Locate the cell with the specified text and output its [X, Y] center coordinate. 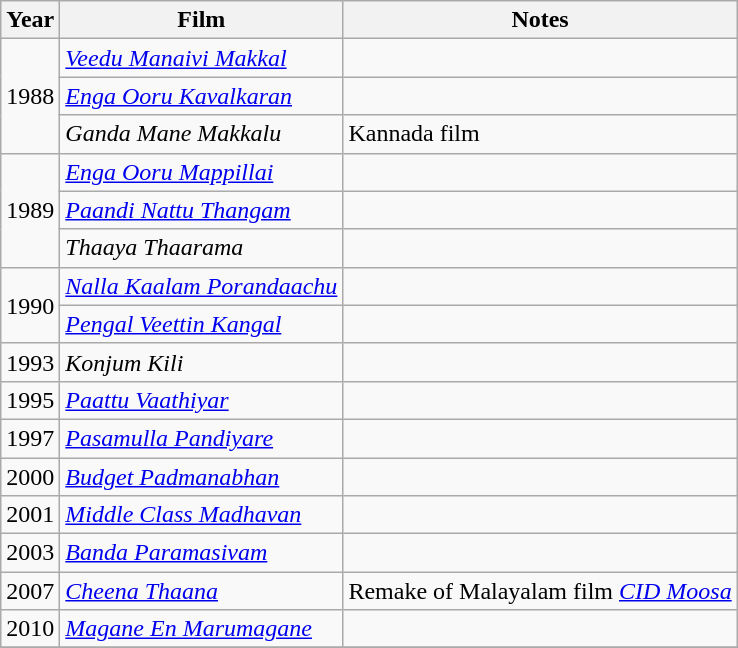
Pengal Veettin Kangal [202, 324]
2000 [30, 477]
Kannada film [540, 134]
1993 [30, 362]
Middle Class Madhavan [202, 515]
Enga Ooru Mappillai [202, 172]
Year [30, 20]
Ganda Mane Makkalu [202, 134]
Nalla Kaalam Porandaachu [202, 286]
Thaaya Thaarama [202, 248]
1997 [30, 438]
1990 [30, 305]
Magane En Marumagane [202, 629]
Veedu Manaivi Makkal [202, 58]
Banda Paramasivam [202, 553]
Paattu Vaathiyar [202, 400]
Remake of Malayalam film CID Moosa [540, 591]
1989 [30, 210]
2001 [30, 515]
2010 [30, 629]
Konjum Kili [202, 362]
Cheena Thaana [202, 591]
2003 [30, 553]
1995 [30, 400]
Pasamulla Pandiyare [202, 438]
Notes [540, 20]
Paandi Nattu Thangam [202, 210]
2007 [30, 591]
Budget Padmanabhan [202, 477]
Film [202, 20]
Enga Ooru Kavalkaran [202, 96]
1988 [30, 96]
